Return (X, Y) of the center of cell containing provided text 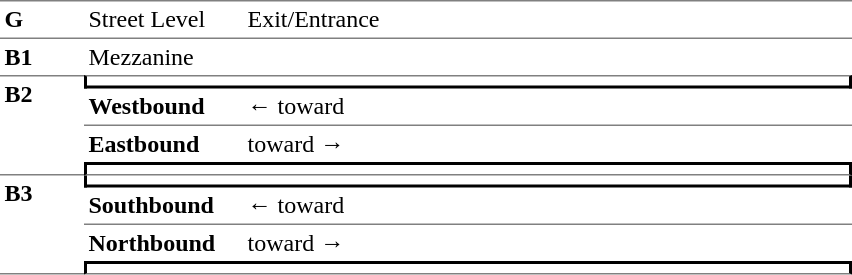
Northbound (164, 243)
Street Level (164, 19)
Mezzanine (164, 57)
Eastbound (164, 144)
B1 (42, 57)
Exit/Entrance (548, 19)
B2 (42, 125)
G (42, 19)
B3 (42, 226)
Westbound (164, 107)
Southbound (164, 207)
